Capture the cell that displays the provided text and extract its (X, Y) central coordinate. 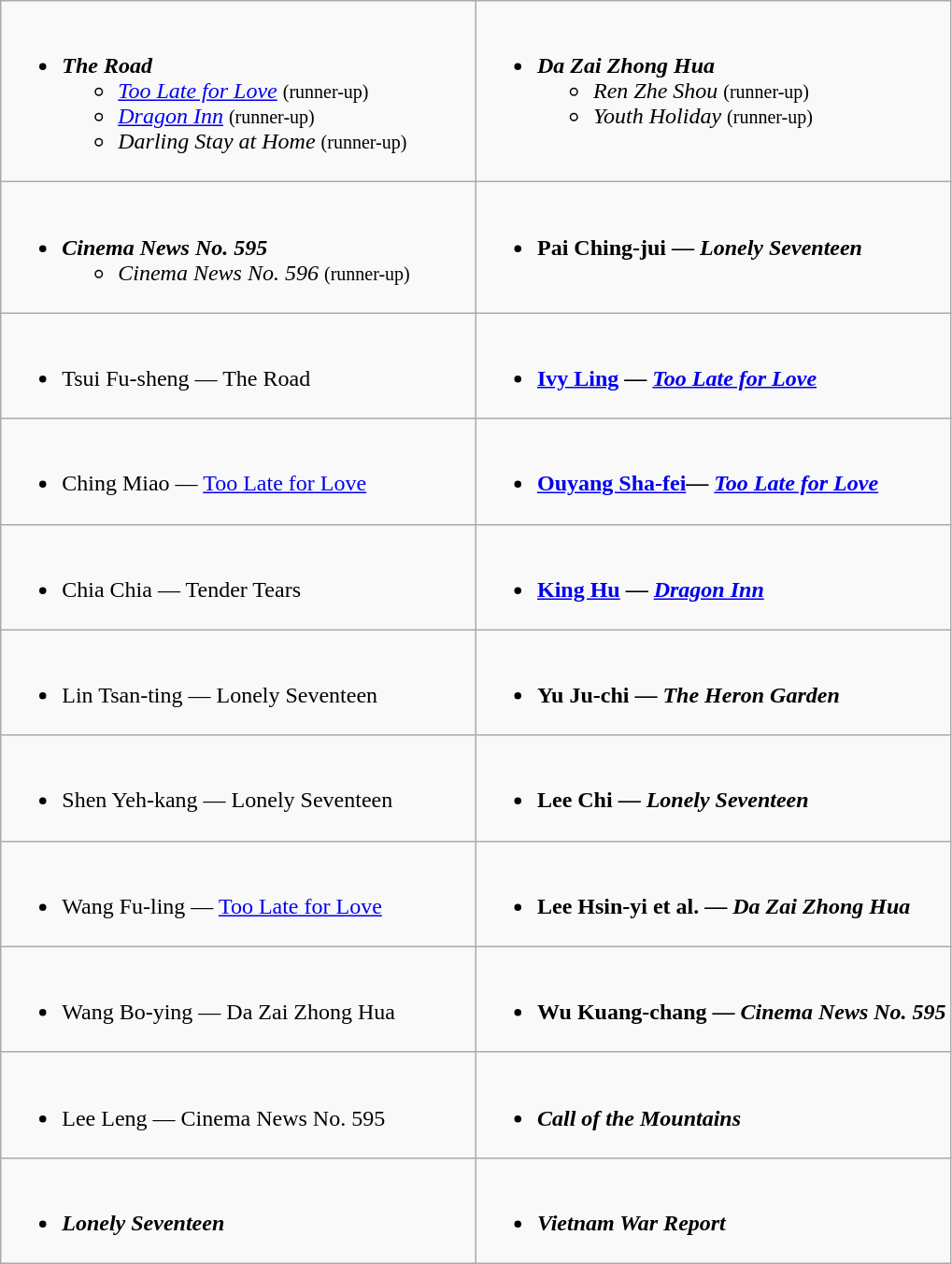
Da Zai Zhong HuaRen Zhe Shou (runner-up)Youth Holiday (runner-up) (714, 92)
Ouyang Sha-fei— Too Late for Love (714, 471)
Tsui Fu-sheng — The Road (239, 366)
Chia Chia — Tender Tears (239, 577)
The RoadToo Late for Love (runner-up)Dragon Inn (runner-up)Darling Stay at Home (runner-up) (239, 92)
Ivy Ling — Too Late for Love (714, 366)
King Hu — Dragon Inn (714, 577)
Call of the Mountains (714, 1104)
Wang Bo-ying — Da Zai Zhong Hua (239, 1000)
Pai Ching-jui — Lonely Seventeen (714, 248)
Cinema News No. 595Cinema News No. 596 (runner-up) (239, 248)
Lonely Seventeen (239, 1211)
Shen Yeh-kang — Lonely Seventeen (239, 788)
Lee Leng — Cinema News No. 595 (239, 1104)
Ching Miao — Too Late for Love (239, 471)
Lee Chi — Lonely Seventeen (714, 788)
Vietnam War Report (714, 1211)
Lin Tsan-ting — Lonely Seventeen (239, 682)
Wang Fu-ling — Too Late for Love (239, 893)
Lee Hsin-yi et al. — Da Zai Zhong Hua (714, 893)
Wu Kuang-chang — Cinema News No. 595 (714, 1000)
Yu Ju-chi — The Heron Garden (714, 682)
